Output the [x, y] coordinate of the center of the cell containing the given text.  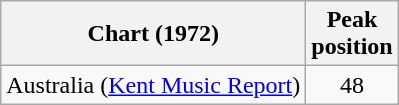
Peakposition [352, 34]
Australia (Kent Music Report) [154, 85]
Chart (1972) [154, 34]
48 [352, 85]
